Search for the cell housing the specified text and yield its (x, y) center coordinate. 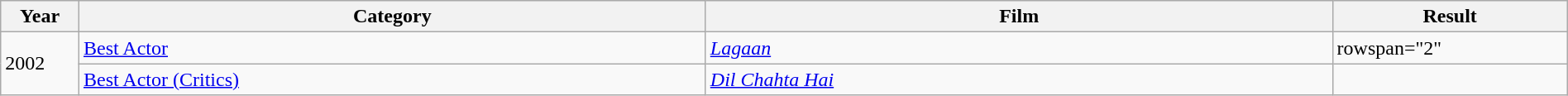
Film (1019, 17)
Best Actor (392, 48)
Result (1450, 17)
rowspan="2" (1450, 48)
Lagaan (1019, 48)
Best Actor (Critics) (392, 79)
Category (392, 17)
Dil Chahta Hai (1019, 79)
2002 (40, 64)
Year (40, 17)
